Scan for the cell matching the given text and deliver its [X, Y] coordinate at center. 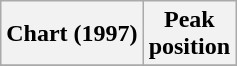
Peakposition [189, 34]
Chart (1997) [72, 34]
